Extract the [x, y] coordinate from the center of the cell holding the provided text.  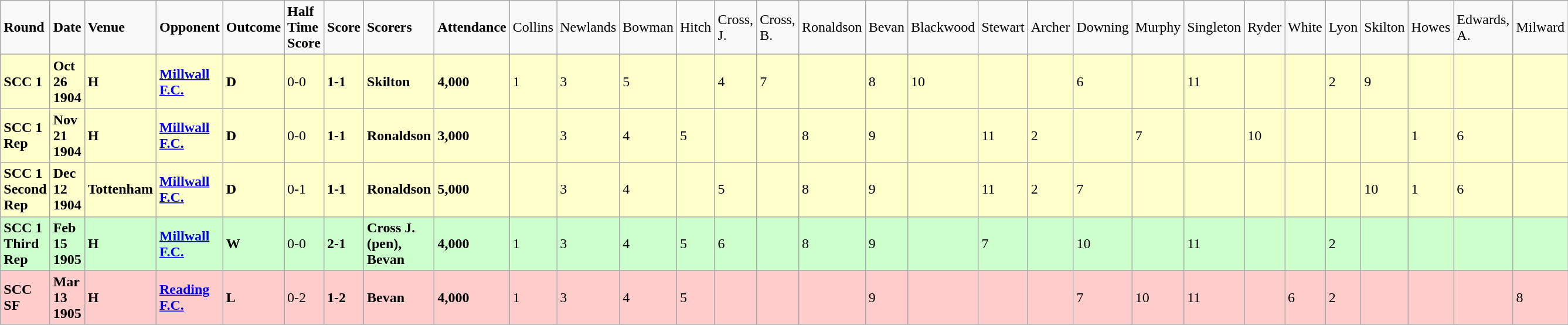
Downing [1103, 28]
0-1 [304, 189]
3,000 [472, 136]
Lyon [1343, 28]
1-2 [344, 297]
Venue [120, 28]
SCC 1 [25, 82]
L [253, 297]
Scorers [399, 28]
SCC 1 Third Rep [25, 243]
Archer [1050, 28]
Feb 15 1905 [67, 243]
Opponent [189, 28]
SCC 1 Second Rep [25, 189]
5,000 [472, 189]
Bowman [648, 28]
Newlands [589, 28]
0-2 [304, 297]
Edwards, A. [1483, 28]
Collins [533, 28]
Tottenham [120, 189]
SCC SF [25, 297]
Singleton [1215, 28]
White [1305, 28]
Round [25, 28]
Nov 21 1904 [67, 136]
Murphy [1158, 28]
Stewart [1003, 28]
Cross, B. [778, 28]
Score [344, 28]
Reading F.C. [189, 297]
Oct 26 1904 [67, 82]
Half Time Score [304, 28]
Attendance [472, 28]
Ryder [1265, 28]
Milward [1540, 28]
Date [67, 28]
W [253, 243]
Cross, J. [736, 28]
Mar 13 1905 [67, 297]
Hitch [695, 28]
Dec 12 1904 [67, 189]
Blackwood [943, 28]
Outcome [253, 28]
Howes [1431, 28]
2-1 [344, 243]
Cross J. (pen), Bevan [399, 243]
SCC 1 Rep [25, 136]
